Output the [X, Y] coordinate of the center of the cell containing the given text.  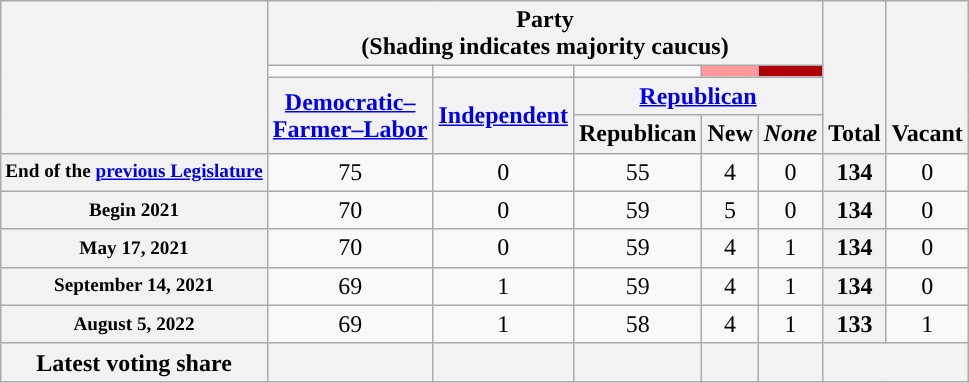
May 17, 2021 [134, 248]
58 [637, 324]
75 [350, 172]
55 [637, 172]
133 [855, 324]
Independent [503, 115]
August 5, 2022 [134, 324]
Latest voting share [134, 362]
5 [730, 210]
None [790, 134]
End of the previous Legislature [134, 172]
New [730, 134]
September 14, 2021 [134, 286]
Democratic–Farmer–Labor [350, 115]
Vacant [927, 77]
Begin 2021 [134, 210]
Total [855, 77]
Party (Shading indicates majority caucus) [544, 34]
